Determine the (X, Y) coordinate at the center of the cell enclosing the given text.  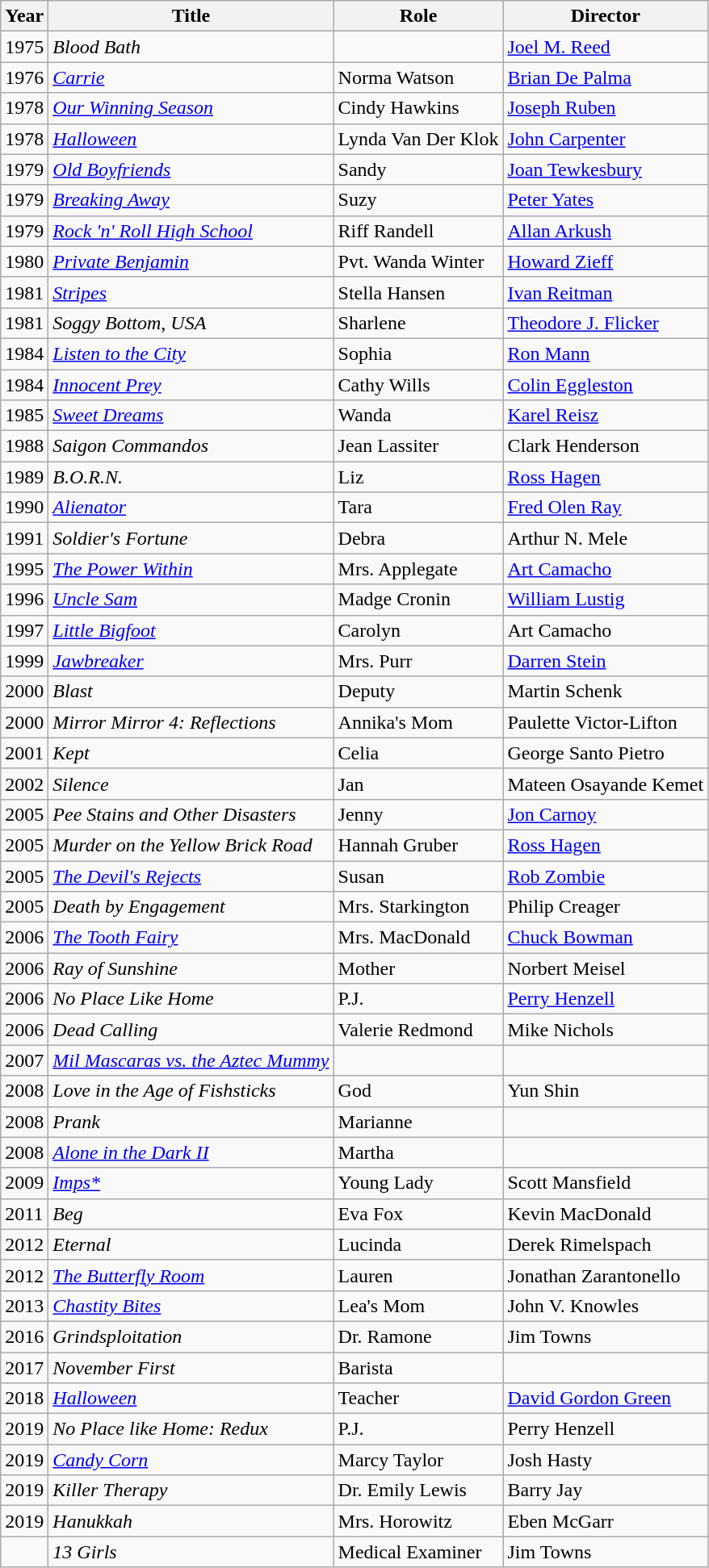
The Tooth Fairy (191, 938)
Debra (418, 538)
1985 (24, 416)
Mil Mascaras vs. the Aztec Mummy (191, 1060)
Rob Zombie (606, 876)
Alienator (191, 508)
Josh Hasty (606, 1460)
Private Benjamin (191, 261)
Ivan Reitman (606, 292)
Jan (418, 784)
Stella Hansen (418, 292)
Soldier's Fortune (191, 538)
Theodore J. Flicker (606, 323)
Joel M. Reed (606, 47)
Kept (191, 753)
Wanda (418, 416)
2002 (24, 784)
1989 (24, 477)
1991 (24, 538)
Saigon Commandos (191, 446)
God (418, 1091)
Norbert Meisel (606, 968)
Love in the Age of Fishsticks (191, 1091)
Hannah Gruber (418, 845)
Kevin MacDonald (606, 1214)
Madge Cronin (418, 600)
13 Girls (191, 1552)
Jean Lassiter (418, 446)
Imps* (191, 1183)
No Place like Home: Redux (191, 1429)
Brian De Palma (606, 77)
Teacher (418, 1399)
1997 (24, 630)
Director (606, 16)
Jenny (418, 814)
2017 (24, 1368)
Pvt. Wanda Winter (418, 261)
Stripes (191, 292)
Innocent Prey (191, 385)
Fred Olen Ray (606, 508)
Howard Zieff (606, 261)
Eben McGarr (606, 1521)
2018 (24, 1399)
Mike Nichols (606, 1030)
Death by Engagement (191, 907)
Suzy (418, 200)
2009 (24, 1183)
The Power Within (191, 569)
1990 (24, 508)
William Lustig (606, 600)
Ron Mann (606, 353)
Sharlene (418, 323)
Darren Stein (606, 661)
Norma Watson (418, 77)
Chuck Bowman (606, 938)
Candy Corn (191, 1460)
Chastity Bites (191, 1306)
Role (418, 16)
Year (24, 16)
Alone in the Dark II (191, 1152)
Arthur N. Mele (606, 538)
Mrs. Applegate (418, 569)
Lauren (418, 1275)
Uncle Sam (191, 600)
2011 (24, 1214)
Allan Arkush (606, 231)
Marcy Taylor (418, 1460)
Killer Therapy (191, 1491)
Valerie Redmond (418, 1030)
Barry Jay (606, 1491)
Clark Henderson (606, 446)
Prank (191, 1122)
1995 (24, 569)
Dr. Ramone (418, 1336)
1996 (24, 600)
1988 (24, 446)
Soggy Bottom, USA (191, 323)
Martin Schenk (606, 692)
Carolyn (418, 630)
Joseph Ruben (606, 108)
Lucinda (418, 1244)
Blood Bath (191, 47)
Listen to the City (191, 353)
Beg (191, 1214)
Old Boyfriends (191, 169)
Breaking Away (191, 200)
Ray of Sunshine (191, 968)
1975 (24, 47)
Susan (418, 876)
Jonathan Zarantonello (606, 1275)
Peter Yates (606, 200)
Blast (191, 692)
1980 (24, 261)
Tara (418, 508)
Mrs. Purr (418, 661)
Jon Carnoy (606, 814)
Murder on the Yellow Brick Road (191, 845)
David Gordon Green (606, 1399)
Eternal (191, 1244)
Riff Randell (418, 231)
John Carpenter (606, 139)
Sweet Dreams (191, 416)
Mrs. Horowitz (418, 1521)
Lynda Van Der Klok (418, 139)
Mirror Mirror 4: Reflections (191, 722)
No Place Like Home (191, 999)
Deputy (418, 692)
Dead Calling (191, 1030)
2013 (24, 1306)
Lea's Mom (418, 1306)
Liz (418, 477)
Pee Stains and Other Disasters (191, 814)
Young Lady (418, 1183)
Little Bigfoot (191, 630)
Barista (418, 1368)
The Devil's Rejects (191, 876)
Eva Fox (418, 1214)
Medical Examiner (418, 1552)
Derek Rimelspach (606, 1244)
1999 (24, 661)
Philip Creager (606, 907)
Mother (418, 968)
Jawbreaker (191, 661)
Mrs. Starkington (418, 907)
Cindy Hawkins (418, 108)
Carrie (191, 77)
2016 (24, 1336)
1976 (24, 77)
Martha (418, 1152)
Hanukkah (191, 1521)
John V. Knowles (606, 1306)
B.O.R.N. (191, 477)
George Santo Pietro (606, 753)
November First (191, 1368)
Sandy (418, 169)
Sophia (418, 353)
Scott Mansfield (606, 1183)
2007 (24, 1060)
Rock 'n' Roll High School (191, 231)
Title (191, 16)
Grindsploitation (191, 1336)
Paulette Victor-Lifton (606, 722)
The Butterfly Room (191, 1275)
Colin Eggleston (606, 385)
Our Winning Season (191, 108)
Marianne (418, 1122)
Mateen Osayande Kemet (606, 784)
Joan Tewkesbury (606, 169)
Dr. Emily Lewis (418, 1491)
Annika's Mom (418, 722)
Mrs. MacDonald (418, 938)
Celia (418, 753)
2001 (24, 753)
Silence (191, 784)
Yun Shin (606, 1091)
Karel Reisz (606, 416)
Cathy Wills (418, 385)
